Provide the (x, y) coordinate of the cell's center where the given text is located.  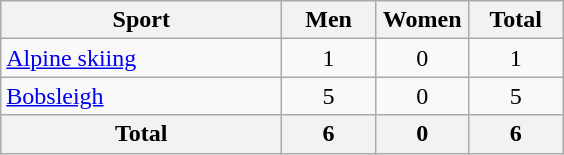
Bobsleigh (142, 96)
Men (329, 20)
Sport (142, 20)
Alpine skiing (142, 58)
Women (422, 20)
